Scan for the cell matching the given text and deliver its [x, y] coordinate at center. 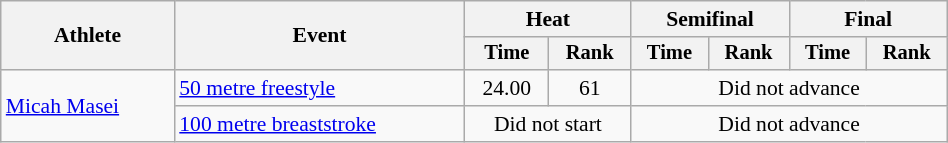
50 metre freestyle [320, 88]
100 metre breaststroke [320, 124]
61 [590, 88]
Micah Masei [88, 106]
Athlete [88, 36]
Heat [548, 19]
Semifinal [710, 19]
Final [868, 19]
Did not start [548, 124]
24.00 [507, 88]
Event [320, 36]
